Return (X, Y) of the center of cell containing provided text 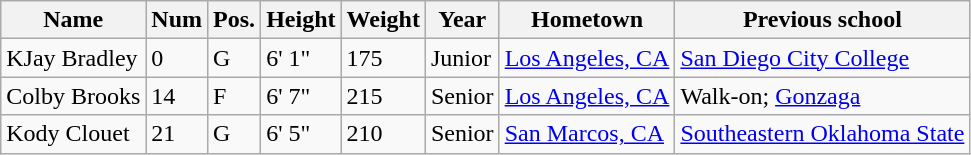
6' 7" (301, 96)
175 (383, 58)
Pos. (234, 20)
F (234, 96)
Walk-on; Gonzaga (822, 96)
Southeastern Oklahoma State (822, 134)
KJay Bradley (74, 58)
Num (177, 20)
215 (383, 96)
Colby Brooks (74, 96)
Name (74, 20)
San Marcos, CA (587, 134)
Kody Clouet (74, 134)
21 (177, 134)
Junior (462, 58)
210 (383, 134)
0 (177, 58)
6' 5" (301, 134)
14 (177, 96)
San Diego City College (822, 58)
Hometown (587, 20)
Year (462, 20)
6' 1" (301, 58)
Weight (383, 20)
Previous school (822, 20)
Height (301, 20)
